Identify which cell holds the provided text, then report its (X, Y) central coordinate. 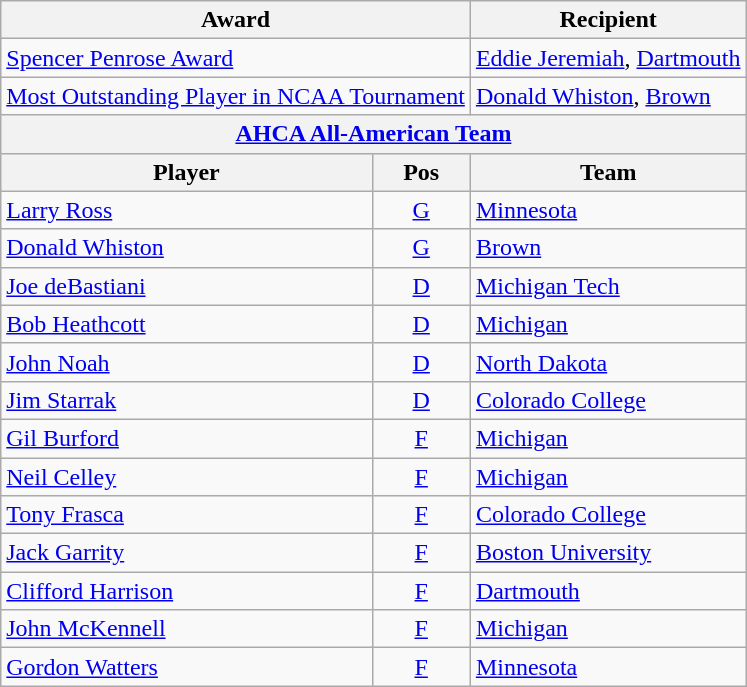
Clifford Harrison (186, 591)
Gil Burford (186, 438)
Award (236, 20)
Joe deBastiani (186, 286)
Most Outstanding Player in NCAA Tournament (236, 96)
AHCA All-American Team (374, 134)
Gordon Watters (186, 667)
John Noah (186, 362)
Team (608, 172)
Donald Whiston (186, 248)
Eddie Jeremiah, Dartmouth (608, 58)
Player (186, 172)
Brown (608, 248)
Michigan Tech (608, 286)
Jim Starrak (186, 400)
North Dakota (608, 362)
Boston University (608, 553)
Jack Garrity (186, 553)
Recipient (608, 20)
Bob Heathcott (186, 324)
Spencer Penrose Award (236, 58)
John McKennell (186, 629)
Neil Celley (186, 477)
Pos (421, 172)
Tony Frasca (186, 515)
Dartmouth (608, 591)
Donald Whiston, Brown (608, 96)
Larry Ross (186, 210)
